Output the [x, y] coordinate of the center of the cell containing the given text.  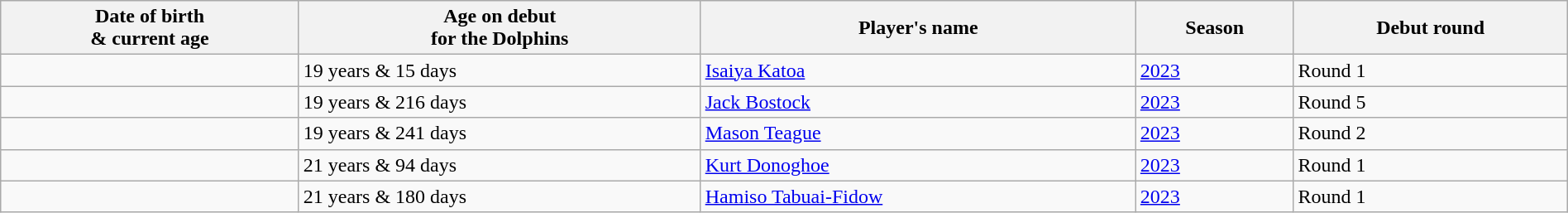
21 years & 180 days [500, 196]
Kurt Donoghoe [918, 165]
Age on debutfor the Dolphins [500, 28]
Mason Teague [918, 133]
Debut round [1431, 28]
19 years & 241 days [500, 133]
Player's name [918, 28]
19 years & 15 days [500, 70]
Hamiso Tabuai-Fidow [918, 196]
Date of birth& current age [150, 28]
Jack Bostock [918, 102]
19 years & 216 days [500, 102]
Round 2 [1431, 133]
21 years & 94 days [500, 165]
Season [1214, 28]
Isaiya Katoa [918, 70]
Round 5 [1431, 102]
